Pinpoint the cell where the given text exists, returning its (x, y) midpoint coordinate. 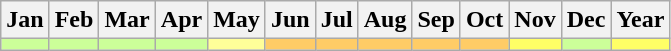
Jan (25, 20)
Oct (484, 20)
Feb (74, 20)
Sep (436, 20)
Aug (385, 20)
Apr (181, 20)
May (237, 20)
Nov (535, 20)
Jun (290, 20)
Dec (586, 20)
Jul (336, 20)
Mar (127, 20)
Year (640, 20)
